Detect which cell encompasses the target text, then output its (X, Y) center coordinate. 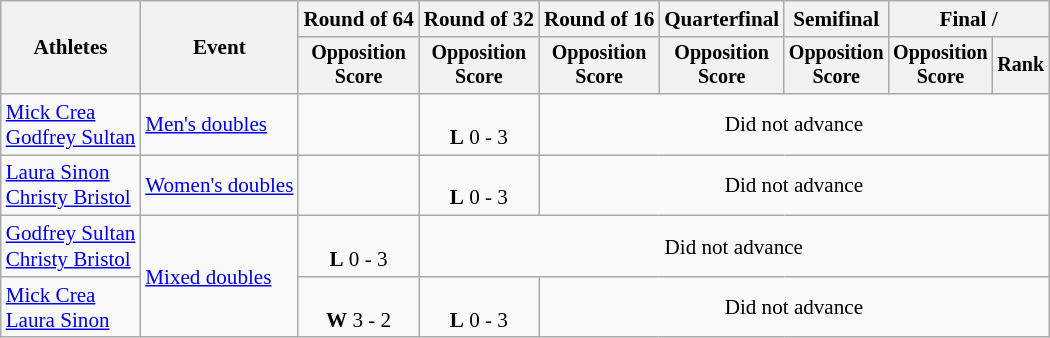
Godfrey SultanChristy Bristol (71, 246)
W 3 - 2 (358, 308)
Men's doubles (219, 124)
Women's doubles (219, 186)
Mick CreaLaura Sinon (71, 308)
Round of 16 (599, 18)
Quarterfinal (722, 18)
Semifinal (836, 18)
Laura SinonChristy Bristol (71, 186)
Round of 64 (358, 18)
Event (219, 48)
Final / (968, 18)
Athletes (71, 48)
Mixed doubles (219, 277)
Rank (1021, 65)
Round of 32 (479, 18)
Mick CreaGodfrey Sultan (71, 124)
